Locate the cell with the specified text and output its [X, Y] center coordinate. 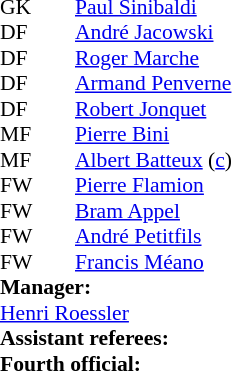
Roger Marche [154, 58]
Pierre Flamion [154, 185]
Francis Méano [154, 262]
Manager: [116, 287]
André Petitfils [154, 237]
Pierre Bini [154, 135]
Armand Penverne [154, 83]
Bram Appel [154, 211]
Albert Batteux (c) [154, 160]
André Jacowski [154, 33]
Robert Jonquet [154, 109]
